Return the [X, Y] coordinate for the center point of the cell that contains the specified text.  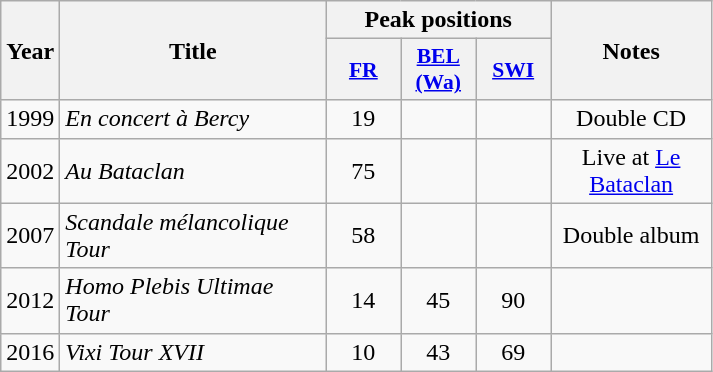
Title [193, 50]
58 [364, 236]
90 [514, 300]
Scandale mélancolique Tour [193, 236]
Homo Plebis Ultimae Tour [193, 300]
1999 [30, 119]
Year [30, 50]
En concert à Bercy [193, 119]
2016 [30, 352]
2012 [30, 300]
14 [364, 300]
10 [364, 352]
SWI [514, 70]
Double CD [632, 119]
69 [514, 352]
45 [438, 300]
43 [438, 352]
Double album [632, 236]
19 [364, 119]
FR [364, 70]
75 [364, 170]
Vixi Tour XVII [193, 352]
Live at Le Bataclan [632, 170]
Peak positions [438, 20]
Au Bataclan [193, 170]
Notes [632, 50]
2007 [30, 236]
BEL(Wa) [438, 70]
2002 [30, 170]
